Capture the cell that displays the provided text and extract its (X, Y) central coordinate. 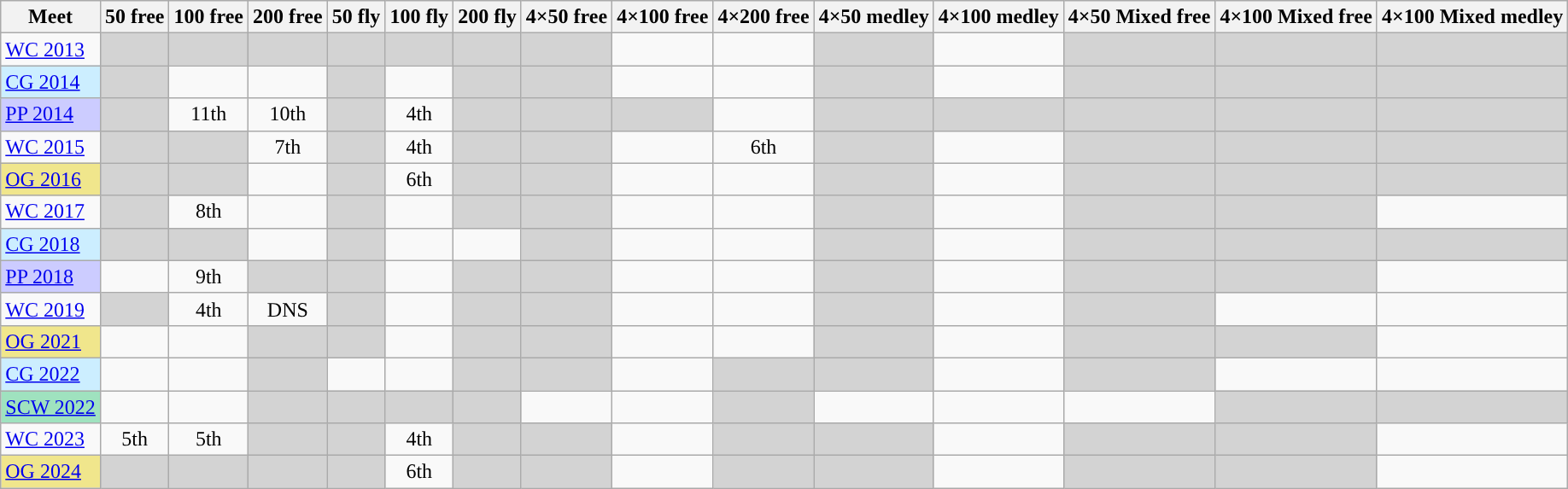
8th (208, 212)
WC 2015 (51, 147)
100 free (208, 17)
WC 2019 (51, 309)
4×100 free (663, 17)
WC 2023 (51, 440)
4×100 Mixed medley (1472, 17)
4×100 medley (998, 17)
OG 2024 (51, 472)
DNS (289, 309)
50 fly (356, 17)
SCW 2022 (51, 407)
OG 2016 (51, 179)
4×50 medley (874, 17)
4×50 free (566, 17)
PP 2014 (51, 114)
50 free (135, 17)
CG 2014 (51, 82)
9th (208, 277)
200 fly (488, 17)
100 fly (419, 17)
CG 2022 (51, 374)
CG 2018 (51, 244)
PP 2018 (51, 277)
OG 2021 (51, 341)
10th (289, 114)
4×100 Mixed free (1296, 17)
7th (289, 147)
Meet (51, 17)
WC 2013 (51, 49)
200 free (289, 17)
WC 2017 (51, 212)
4×50 Mixed free (1139, 17)
4×200 free (764, 17)
11th (208, 114)
